Locate the cell with the specified text and output its (X, Y) center coordinate. 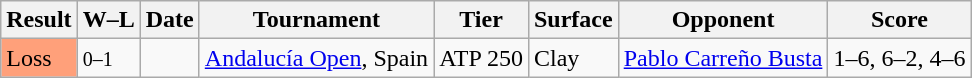
Pablo Carreño Busta (723, 58)
0–1 (108, 58)
Result (39, 20)
Andalucía Open, Spain (316, 58)
Tournament (316, 20)
W–L (108, 20)
Tier (482, 20)
Score (900, 20)
Opponent (723, 20)
Surface (573, 20)
1–6, 6–2, 4–6 (900, 58)
Date (170, 20)
ATP 250 (482, 58)
Clay (573, 58)
Loss (39, 58)
